Pinpoint the cell where the given text exists, returning its [X, Y] midpoint coordinate. 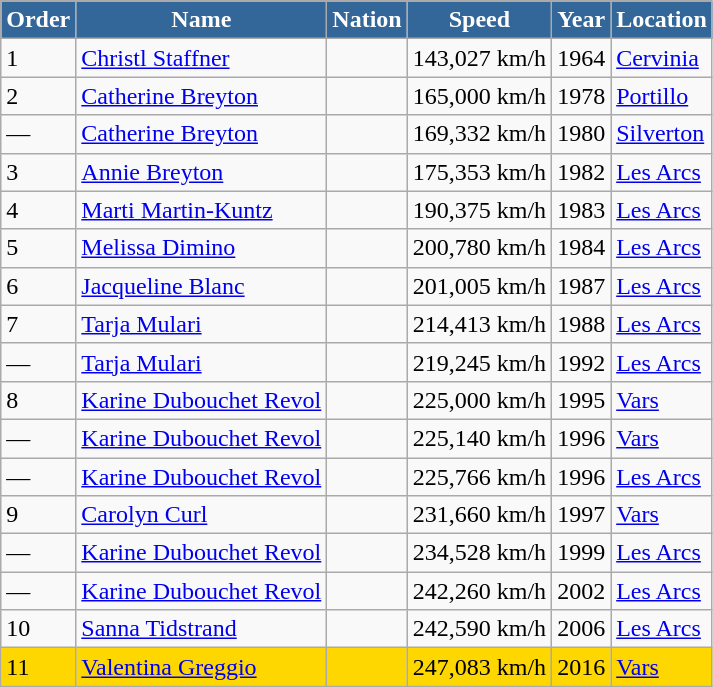
1995 [582, 400]
Valentina Greggio [202, 667]
5 [38, 248]
169,332 km/h [479, 134]
1982 [582, 172]
Marti Martin-Kuntz [202, 210]
1978 [582, 96]
247,083 km/h [479, 667]
1999 [582, 553]
190,375 km/h [479, 210]
7 [38, 324]
11 [38, 667]
1980 [582, 134]
214,413 km/h [479, 324]
4 [38, 210]
Sanna Tidstrand [202, 629]
2016 [582, 667]
Year [582, 20]
Melissa Dimino [202, 248]
242,260 km/h [479, 591]
Christl Staffner [202, 58]
165,000 km/h [479, 96]
143,027 km/h [479, 58]
1997 [582, 515]
Nation [367, 20]
Cervinia [662, 58]
200,780 km/h [479, 248]
Order [38, 20]
Jacqueline Blanc [202, 286]
3 [38, 172]
10 [38, 629]
225,000 km/h [479, 400]
2 [38, 96]
Annie Breyton [202, 172]
8 [38, 400]
175,353 km/h [479, 172]
1987 [582, 286]
Carolyn Curl [202, 515]
2002 [582, 591]
Location [662, 20]
1988 [582, 324]
6 [38, 286]
1 [38, 58]
1964 [582, 58]
1984 [582, 248]
1983 [582, 210]
219,245 km/h [479, 362]
231,660 km/h [479, 515]
1992 [582, 362]
234,528 km/h [479, 553]
201,005 km/h [479, 286]
Speed [479, 20]
Portillo [662, 96]
2006 [582, 629]
Name [202, 20]
Silverton [662, 134]
9 [38, 515]
225,140 km/h [479, 438]
225,766 km/h [479, 477]
242,590 km/h [479, 629]
